Scan for the cell matching the given text and deliver its (x, y) coordinate at center. 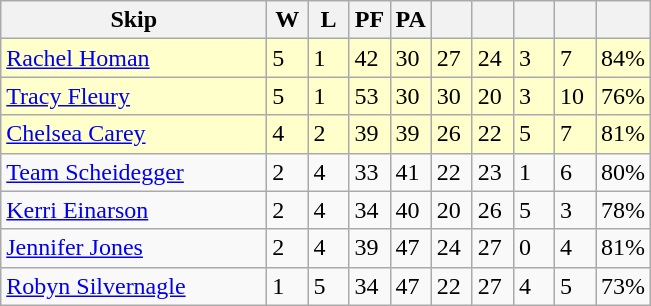
76% (624, 96)
23 (492, 172)
10 (574, 96)
78% (624, 210)
W (288, 20)
Chelsea Carey (134, 134)
Tracy Fleury (134, 96)
84% (624, 58)
Kerri Einarson (134, 210)
33 (370, 172)
6 (574, 172)
73% (624, 286)
PF (370, 20)
40 (410, 210)
53 (370, 96)
Rachel Homan (134, 58)
42 (370, 58)
Jennifer Jones (134, 248)
41 (410, 172)
Team Scheidegger (134, 172)
Robyn Silvernagle (134, 286)
PA (410, 20)
0 (534, 248)
L (328, 20)
80% (624, 172)
Skip (134, 20)
